Output the [X, Y] coordinate of the center of the cell containing the given text.  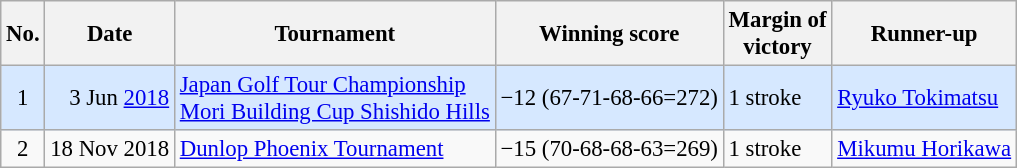
−12 (67-71-68-66=272) [609, 98]
Japan Golf Tour ChampionshipMori Building Cup Shishido Hills [334, 98]
1 [23, 98]
Margin ofvictory [778, 34]
2 [23, 149]
18 Nov 2018 [110, 149]
Dunlop Phoenix Tournament [334, 149]
Winning score [609, 34]
−15 (70-68-68-63=269) [609, 149]
Runner-up [924, 34]
Ryuko Tokimatsu [924, 98]
3 Jun 2018 [110, 98]
No. [23, 34]
Tournament [334, 34]
Date [110, 34]
Mikumu Horikawa [924, 149]
